Search for the cell housing the specified text and yield its [x, y] center coordinate. 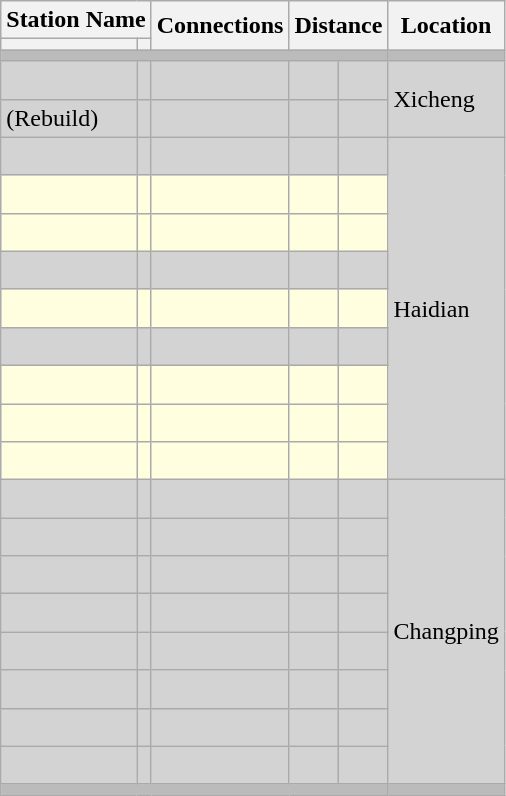
Distance [338, 26]
Location [446, 26]
Connections [220, 26]
(Rebuild) [69, 118]
Haidian [446, 308]
Station Name [76, 20]
Xicheng [446, 99]
Changping [446, 632]
